For the text-containing cell, return its midpoint in [X, Y] coordinate format. 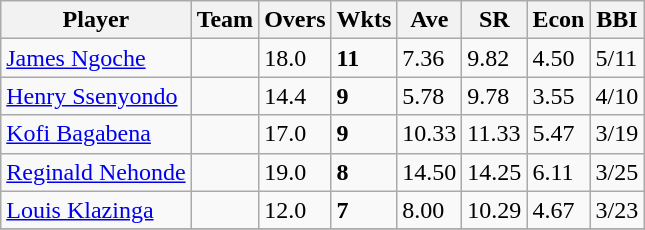
Henry Ssenyondo [96, 96]
BBI [617, 20]
Econ [558, 20]
3/25 [617, 172]
11 [364, 58]
19.0 [295, 172]
7.36 [430, 58]
14.50 [430, 172]
4.50 [558, 58]
8.00 [430, 210]
Team [225, 20]
SR [494, 20]
5.47 [558, 134]
10.29 [494, 210]
5.78 [430, 96]
14.4 [295, 96]
Player [96, 20]
Overs [295, 20]
11.33 [494, 134]
3/23 [617, 210]
James Ngoche [96, 58]
9.82 [494, 58]
Ave [430, 20]
5/11 [617, 58]
Kofi Bagabena [96, 134]
Wkts [364, 20]
7 [364, 210]
3.55 [558, 96]
18.0 [295, 58]
Reginald Nehonde [96, 172]
4.67 [558, 210]
Louis Klazinga [96, 210]
9.78 [494, 96]
17.0 [295, 134]
8 [364, 172]
12.0 [295, 210]
14.25 [494, 172]
10.33 [430, 134]
3/19 [617, 134]
4/10 [617, 96]
6.11 [558, 172]
